Pinpoint the cell where the given text exists, returning its [X, Y] midpoint coordinate. 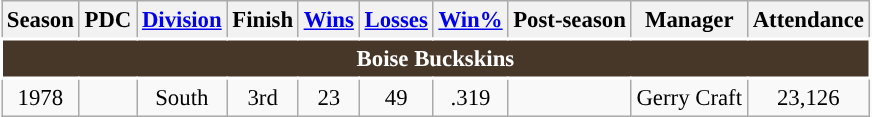
49 [396, 97]
.319 [470, 97]
1978 [41, 97]
Season [41, 20]
Manager [689, 20]
Losses [396, 20]
23 [328, 97]
23,126 [808, 97]
Win% [470, 20]
Attendance [808, 20]
3rd [262, 97]
PDC [108, 20]
South [182, 97]
Gerry Craft [689, 97]
Boise Buckskins [436, 58]
Finish [262, 20]
Division [182, 20]
Post-season [570, 20]
Wins [328, 20]
